Determine the (x, y) coordinate at the center of the cell enclosing the given text.  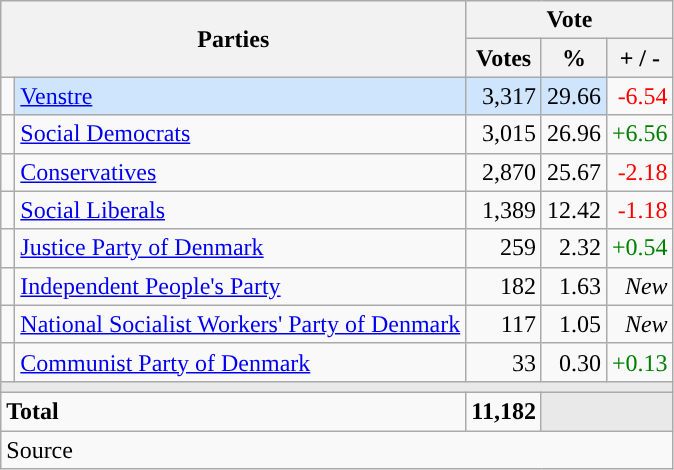
11,182 (504, 411)
259 (504, 248)
+6.56 (640, 134)
29.66 (574, 96)
+ / - (640, 58)
Votes (504, 58)
Communist Party of Denmark (240, 362)
+0.54 (640, 248)
Parties (234, 39)
Social Liberals (240, 210)
Justice Party of Denmark (240, 248)
Independent People's Party (240, 286)
% (574, 58)
Total (234, 411)
Source (337, 449)
-6.54 (640, 96)
1,389 (504, 210)
Conservatives (240, 172)
Venstre (240, 96)
Vote (570, 20)
182 (504, 286)
National Socialist Workers' Party of Denmark (240, 324)
+0.13 (640, 362)
3,015 (504, 134)
-1.18 (640, 210)
117 (504, 324)
-2.18 (640, 172)
26.96 (574, 134)
2,870 (504, 172)
2.32 (574, 248)
0.30 (574, 362)
Social Democrats (240, 134)
1.05 (574, 324)
33 (504, 362)
12.42 (574, 210)
1.63 (574, 286)
3,317 (504, 96)
25.67 (574, 172)
